Detect which cell encompasses the target text, then output its (X, Y) center coordinate. 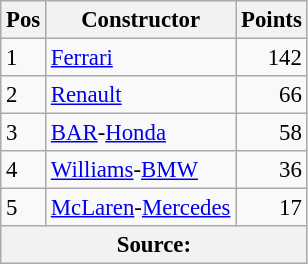
Constructor (141, 20)
58 (272, 133)
5 (24, 208)
Pos (24, 20)
BAR-Honda (141, 133)
66 (272, 95)
1 (24, 58)
2 (24, 95)
3 (24, 133)
Williams-BMW (141, 170)
Source: (154, 245)
Ferrari (141, 58)
4 (24, 170)
Points (272, 20)
McLaren-Mercedes (141, 208)
17 (272, 208)
36 (272, 170)
Renault (141, 95)
142 (272, 58)
